Extract the (x, y) coordinate from the center of the cell holding the provided text.  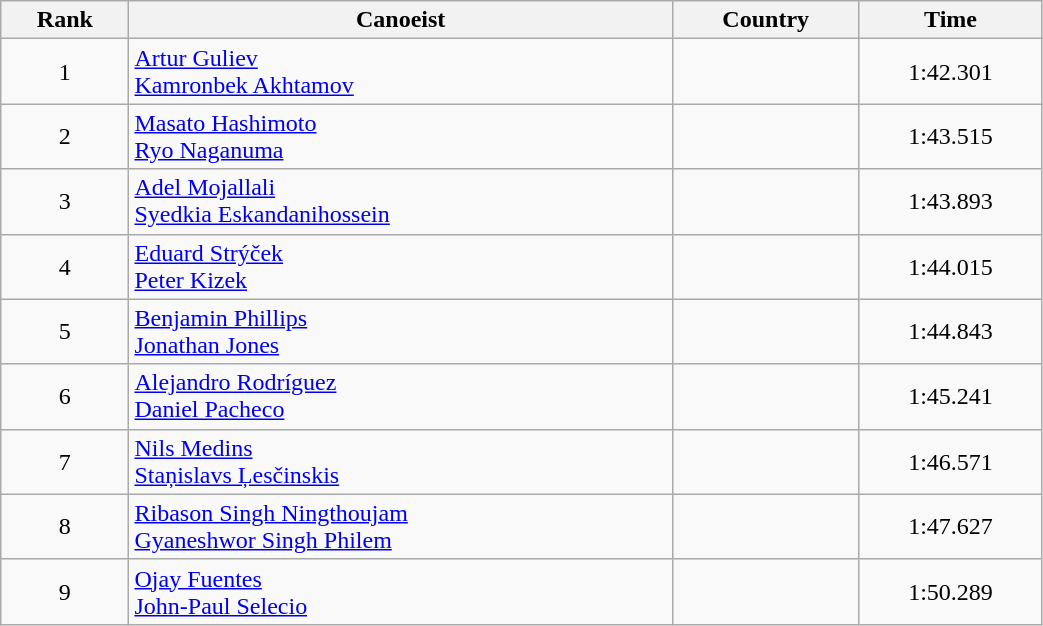
Ribason Singh NingthoujamGyaneshwor Singh Philem (400, 526)
Ojay FuentesJohn-Paul Selecio (400, 592)
4 (65, 266)
Canoeist (400, 20)
1 (65, 72)
6 (65, 396)
Artur GulievKamronbek Akhtamov (400, 72)
Masato HashimotoRyo Naganuma (400, 136)
3 (65, 202)
Time (950, 20)
8 (65, 526)
Benjamin PhillipsJonathan Jones (400, 332)
Rank (65, 20)
Adel MojallaliSyedkia Eskandanihossein (400, 202)
1:43.893 (950, 202)
7 (65, 462)
Alejandro RodríguezDaniel Pacheco (400, 396)
2 (65, 136)
1:44.015 (950, 266)
1:50.289 (950, 592)
Eduard StrýčekPeter Kizek (400, 266)
1:47.627 (950, 526)
1:42.301 (950, 72)
9 (65, 592)
5 (65, 332)
1:44.843 (950, 332)
1:46.571 (950, 462)
Country (766, 20)
1:45.241 (950, 396)
Nils MedinsStaņislavs Ļesčinskis (400, 462)
1:43.515 (950, 136)
